Search for the cell housing the specified text and yield its (X, Y) center coordinate. 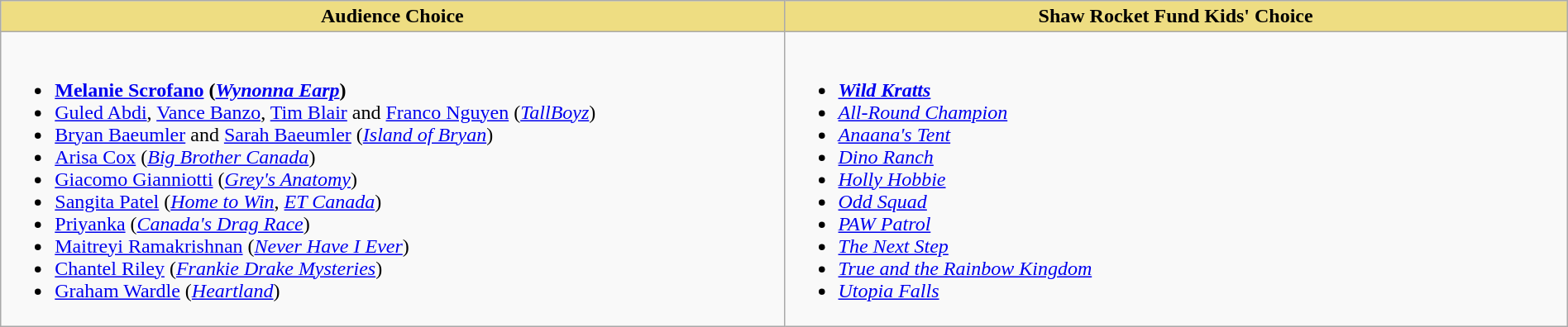
Wild KrattsAll-Round ChampionAnaana's TentDino RanchHolly HobbieOdd SquadPAW PatrolThe Next StepTrue and the Rainbow KingdomUtopia Falls (1176, 179)
Shaw Rocket Fund Kids' Choice (1176, 17)
Audience Choice (392, 17)
